Identify which cell holds the provided text, then report its (x, y) central coordinate. 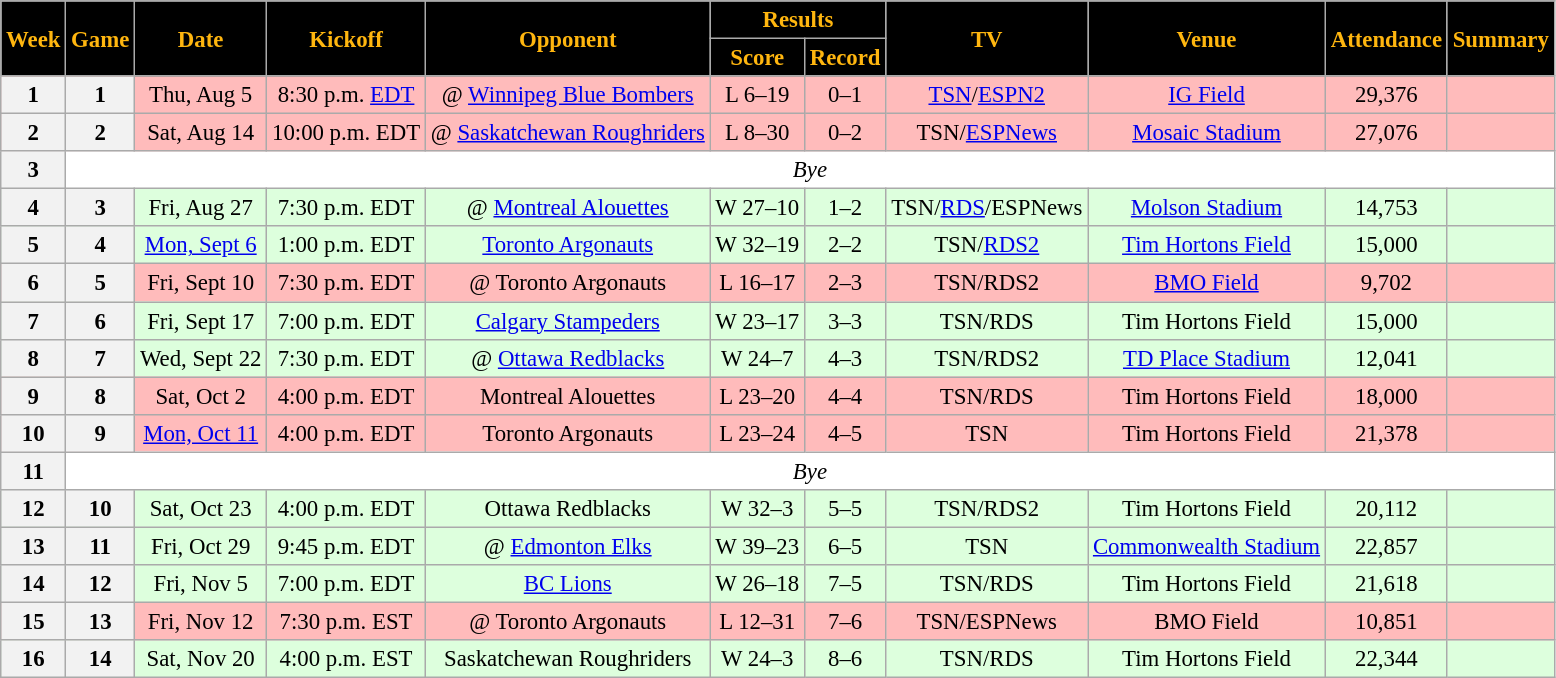
Montreal Alouettes (568, 396)
L 16–17 (757, 283)
W 26–18 (757, 584)
4:00 p.m. EST (346, 659)
7–6 (844, 621)
L 23–24 (757, 433)
Thu, Aug 5 (201, 95)
29,376 (1386, 95)
Kickoff (346, 38)
6–5 (844, 546)
4–4 (844, 396)
18,000 (1386, 396)
@ Ottawa Redblacks (568, 358)
W 32–19 (757, 245)
Fri, Sept 17 (201, 321)
Venue (1207, 38)
8–6 (844, 659)
TSN/ESPN2 (987, 95)
Wed, Sept 22 (201, 358)
27,076 (1386, 133)
Mon, Oct 11 (201, 433)
L 8–30 (757, 133)
Calgary Stampeders (568, 321)
Mosaic Stadium (1207, 133)
Summary (1500, 38)
22,344 (1386, 659)
Sat, Aug 14 (201, 133)
10:00 p.m. EDT (346, 133)
Sat, Oct 23 (201, 509)
Sat, Oct 2 (201, 396)
TSN/RDS/ESPNews (987, 208)
Sat, Nov 20 (201, 659)
TD Place Stadium (1207, 358)
Commonwealth Stadium (1207, 546)
Molson Stadium (1207, 208)
1:00 p.m. EDT (346, 245)
W 27–10 (757, 208)
L 6–19 (757, 95)
IG Field (1207, 95)
W 32–3 (757, 509)
2–2 (844, 245)
W 39–23 (757, 546)
9,702 (1386, 283)
Fri, Sept 10 (201, 283)
Fri, Nov 12 (201, 621)
Game (100, 38)
@ Saskatchewan Roughriders (568, 133)
Fri, Nov 5 (201, 584)
0–2 (844, 133)
15 (34, 621)
W 24–7 (757, 358)
10,851 (1386, 621)
7:30 p.m. EST (346, 621)
Saskatchewan Roughriders (568, 659)
Date (201, 38)
TV (987, 38)
9:45 p.m. EDT (346, 546)
12,041 (1386, 358)
Results (798, 20)
BC Lions (568, 584)
16 (34, 659)
0–1 (844, 95)
Ottawa Redblacks (568, 509)
3–3 (844, 321)
22,857 (1386, 546)
Score (757, 58)
W 23–17 (757, 321)
L 23–20 (757, 396)
Week (34, 38)
7–5 (844, 584)
Record (844, 58)
4–5 (844, 433)
21,378 (1386, 433)
4–3 (844, 358)
@ Winnipeg Blue Bombers (568, 95)
W 24–3 (757, 659)
8:30 p.m. EDT (346, 95)
L 12–31 (757, 621)
5–5 (844, 509)
21,618 (1386, 584)
20,112 (1386, 509)
Fri, Oct 29 (201, 546)
1–2 (844, 208)
Mon, Sept 6 (201, 245)
@ Montreal Alouettes (568, 208)
14,753 (1386, 208)
@ Edmonton Elks (568, 546)
Opponent (568, 38)
Fri, Aug 27 (201, 208)
Attendance (1386, 38)
2–3 (844, 283)
